From the cell containing the given text, extract its center point as (X, Y) coordinate. 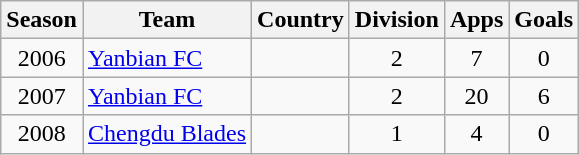
2007 (42, 96)
2006 (42, 58)
Country (301, 20)
1 (396, 134)
2008 (42, 134)
Season (42, 20)
6 (544, 96)
4 (476, 134)
Goals (544, 20)
Team (166, 20)
20 (476, 96)
Division (396, 20)
Apps (476, 20)
7 (476, 58)
Chengdu Blades (166, 134)
